Pinpoint the cell where the given text exists, returning its (X, Y) midpoint coordinate. 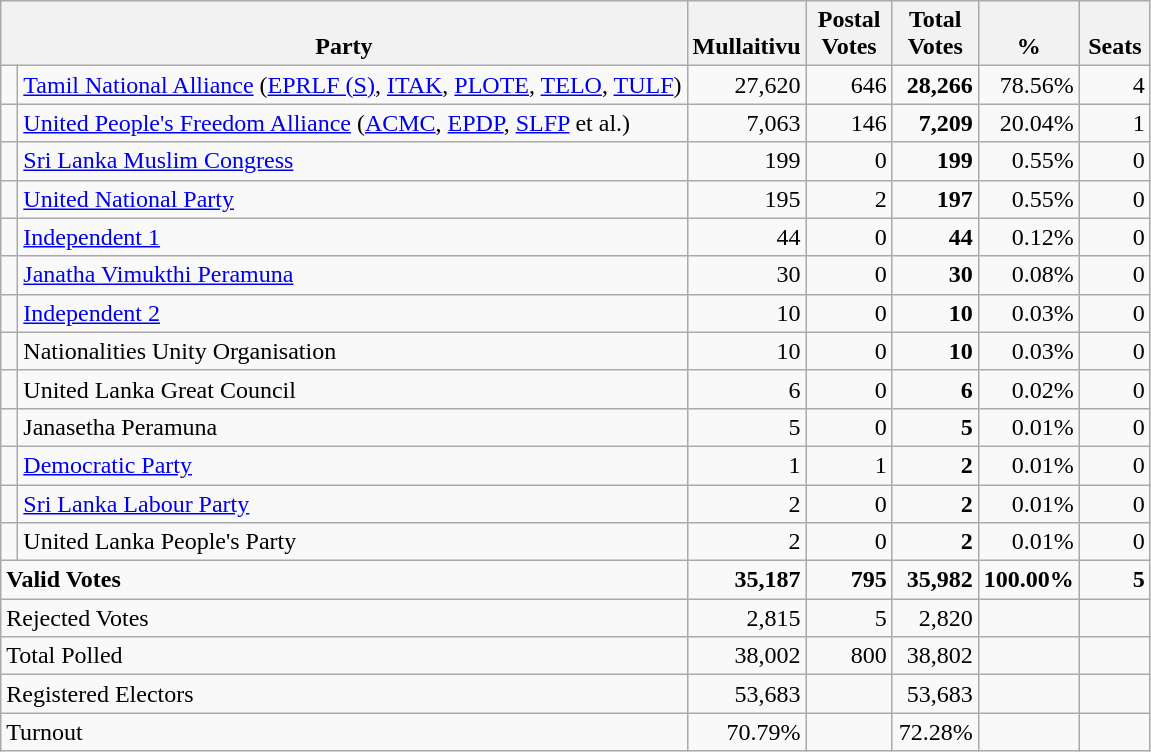
Independent 2 (352, 313)
PostalVotes (849, 34)
Tamil National Alliance (EPRLF (S), ITAK, PLOTE, TELO, TULF) (352, 85)
38,802 (935, 656)
United Lanka Great Council (352, 389)
Total Polled (344, 656)
35,187 (746, 580)
70.79% (746, 732)
Independent 1 (352, 237)
0.02% (1028, 389)
195 (746, 199)
38,002 (746, 656)
Sri Lanka Labour Party (352, 503)
Rejected Votes (344, 618)
0.08% (1028, 275)
35,982 (935, 580)
Party (344, 34)
Democratic Party (352, 465)
Mullaitivu (746, 34)
20.04% (1028, 123)
0.12% (1028, 237)
646 (849, 85)
4 (1114, 85)
Sri Lanka Muslim Congress (352, 161)
800 (849, 656)
72.28% (935, 732)
Janasetha Peramuna (352, 427)
Total Votes (935, 34)
Registered Electors (344, 694)
100.00% (1028, 580)
United Lanka People's Party (352, 542)
795 (849, 580)
7,209 (935, 123)
Janatha Vimukthi Peramuna (352, 275)
United National Party (352, 199)
Valid Votes (344, 580)
2,815 (746, 618)
Turnout (344, 732)
7,063 (746, 123)
78.56% (1028, 85)
Seats (1114, 34)
146 (849, 123)
27,620 (746, 85)
28,266 (935, 85)
% (1028, 34)
Nationalities Unity Organisation (352, 351)
2,820 (935, 618)
197 (935, 199)
United People's Freedom Alliance (ACMC, EPDP, SLFP et al.) (352, 123)
